Extract the [x, y] coordinate from the center of the cell holding the provided text.  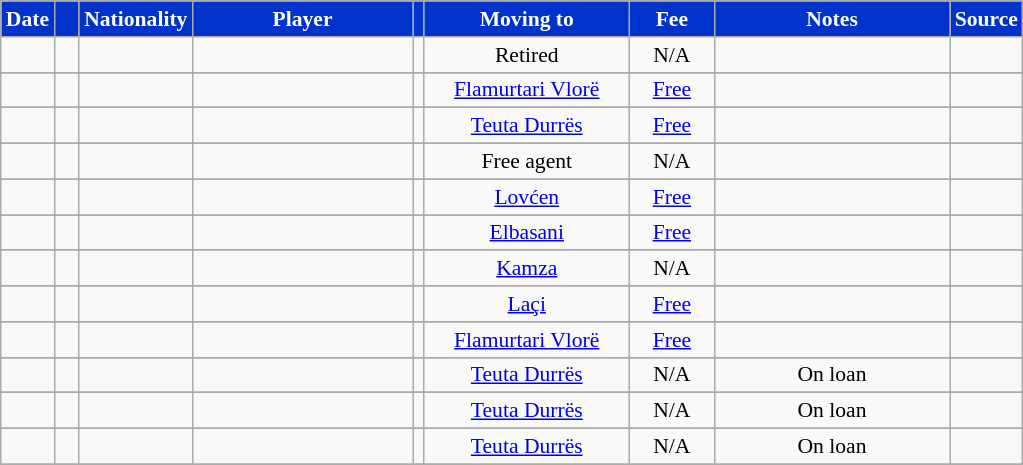
Fee [672, 19]
Lovćen [526, 197]
Kamza [526, 269]
Nationality [136, 19]
Elbasani [526, 233]
Date [28, 19]
Retired [526, 55]
Free agent [526, 162]
Player [302, 19]
Laçi [526, 304]
Moving to [526, 19]
Notes [832, 19]
Source [986, 19]
